From the cell containing the given text, extract its center point as [x, y] coordinate. 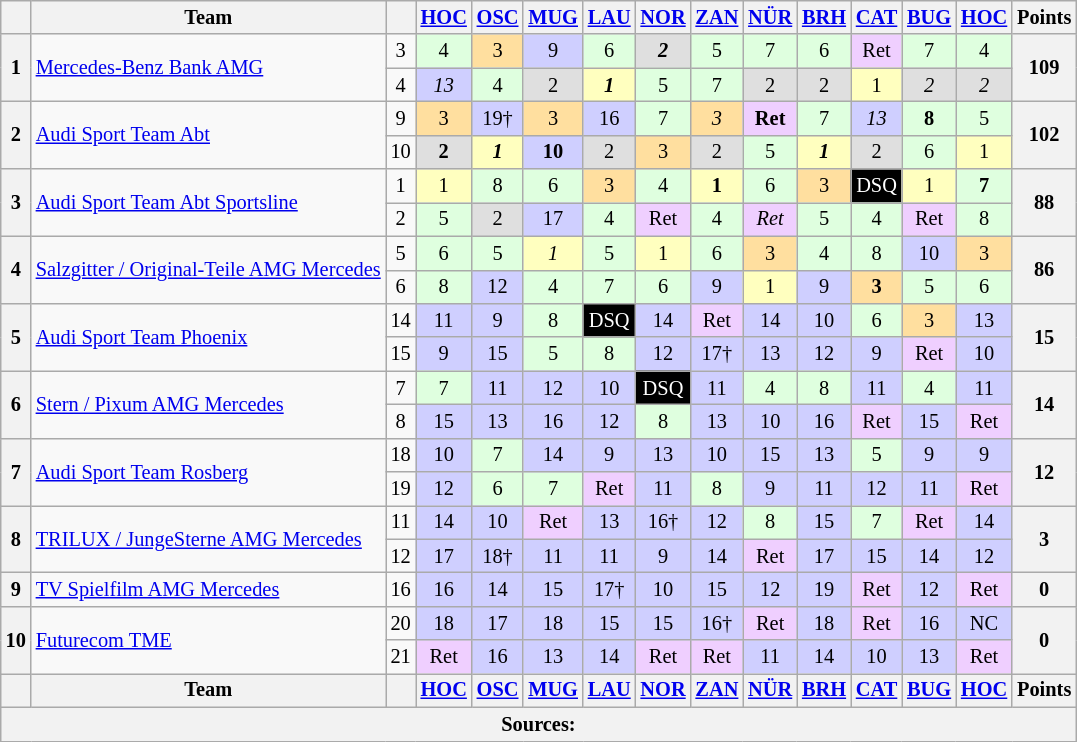
Stern / Pixum AMG Mercedes [208, 404]
TRILUX / JungeSterne AMG Mercedes [208, 538]
TV Spielfilm AMG Mercedes [208, 589]
Mercedes-Benz Bank AMG [208, 68]
Audi Sport Team Abt Sportsline [208, 202]
Sources: [538, 724]
Audi Sport Team Abt [208, 134]
86 [1044, 270]
Audi Sport Team Rosberg [208, 472]
88 [1044, 202]
Salzgitter / Original-Teile AMG Mercedes [208, 270]
20 [401, 623]
Audi Sport Team Phoenix [208, 336]
102 [1044, 134]
18† [498, 556]
NC [984, 623]
21 [401, 657]
Futurecom TME [208, 640]
19† [498, 118]
109 [1044, 68]
